Find where the given text appears and provide that cell's center as [X, Y] coordinate. 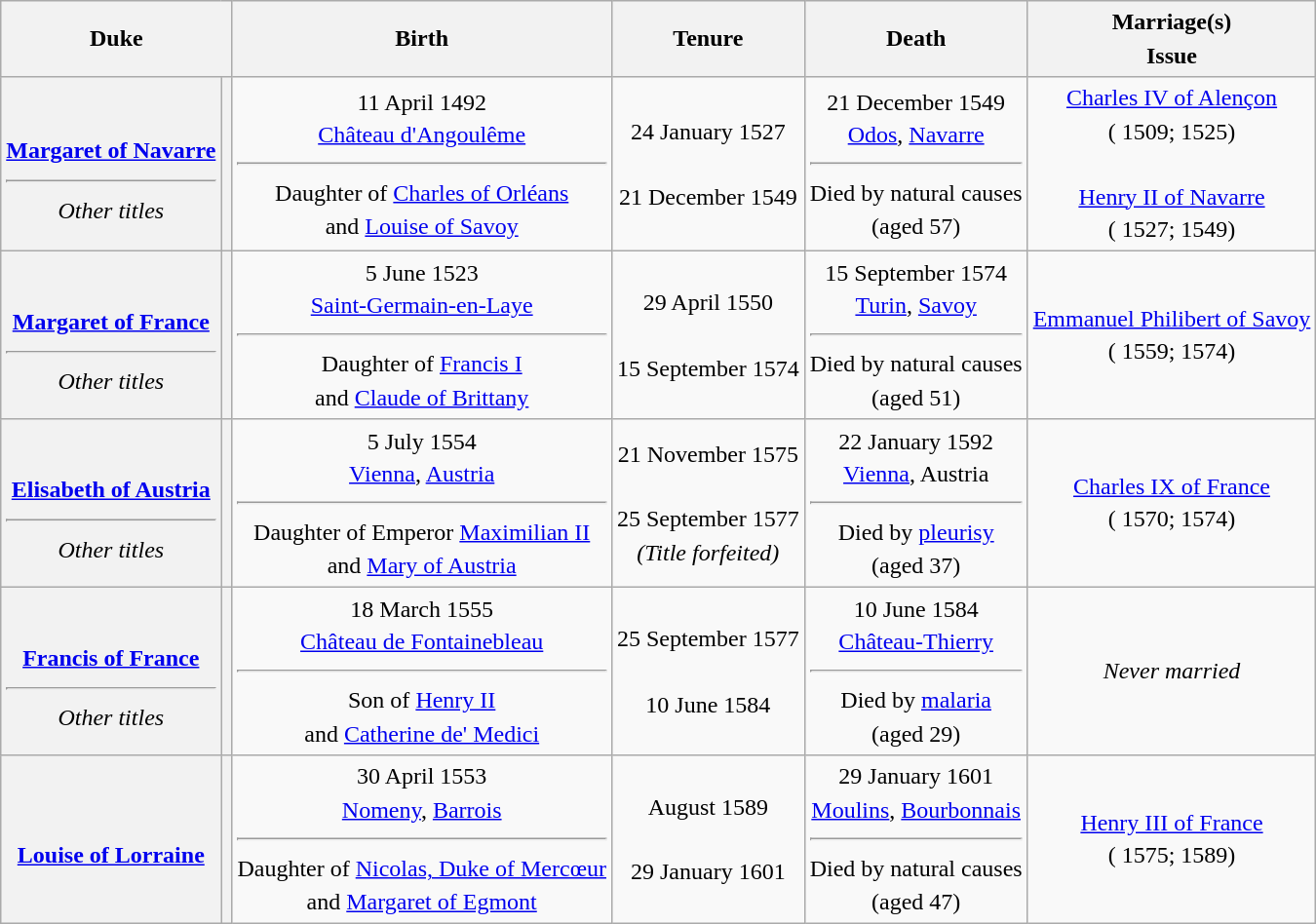
25 September 157710 June 1584 [708, 672]
21 December 1549Odos, NavarreDied by natural causes(aged 57) [916, 164]
5 July 1554Vienna, AustriaDaughter of Emperor Maximilian IIand Mary of Austria [422, 503]
Louise of Lorraine [111, 839]
24 January 152721 December 1549 [708, 164]
Elisabeth of AustriaOther titles [111, 503]
30 April 1553Nomeny, BarroisDaughter of Nicolas, Duke of Mercœurand Margaret of Egmont [422, 839]
Death [916, 39]
Charles IX of France( 1570; 1574) [1172, 503]
10 June 1584Château-ThierryDied by malaria(aged 29) [916, 672]
Marriage(s)Issue [1172, 39]
Birth [422, 39]
Tenure [708, 39]
22 January 1592Vienna, AustriaDied by pleurisy(aged 37) [916, 503]
Margaret of FranceOther titles [111, 335]
11 April 1492Château d'AngoulêmeDaughter of Charles of Orléansand Louise of Savoy [422, 164]
5 June 1523Saint-Germain-en-LayeDaughter of Francis Iand Claude of Brittany [422, 335]
Margaret of NavarreOther titles [111, 164]
15 September 1574Turin, SavoyDied by natural causes(aged 51) [916, 335]
Francis of FranceOther titles [111, 672]
29 April 155015 September 1574 [708, 335]
Emmanuel Philibert of Savoy( 1559; 1574) [1172, 335]
Duke [117, 39]
21 November 157525 September 1577(Title forfeited) [708, 503]
29 January 1601Moulins, BourbonnaisDied by natural causes(aged 47) [916, 839]
Henry III of France( 1575; 1589) [1172, 839]
Charles IV of Alençon( 1509; 1525) Henry II of Navarre( 1527; 1549) [1172, 164]
18 March 1555Château de FontainebleauSon of Henry IIand Catherine de' Medici [422, 672]
August 158929 January 1601 [708, 839]
Never married [1172, 672]
